Identify which cell holds the provided text, then report its [x, y] central coordinate. 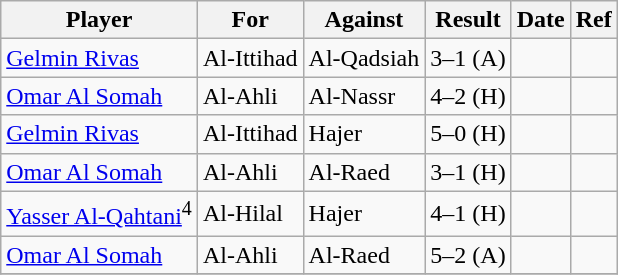
Date [540, 20]
Player [100, 20]
Al-Hilal [250, 214]
4–2 (H) [468, 96]
5–2 (A) [468, 255]
Al-Qadsiah [364, 58]
5–0 (H) [468, 134]
3–1 (A) [468, 58]
Result [468, 20]
Against [364, 20]
Ref [594, 20]
3–1 (H) [468, 172]
For [250, 20]
Yasser Al-Qahtani4 [100, 214]
4–1 (H) [468, 214]
Al-Nassr [364, 96]
